Pinpoint the cell where the given text exists, returning its [x, y] midpoint coordinate. 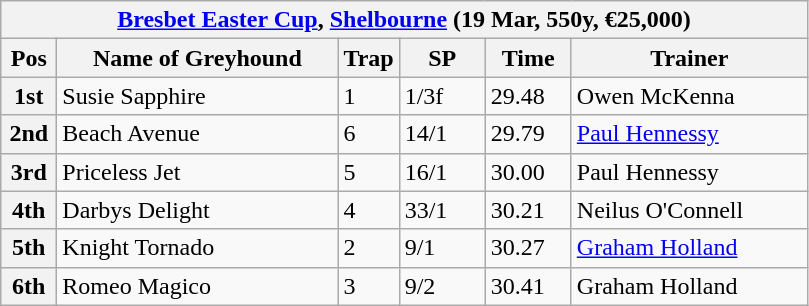
2 [368, 248]
14/1 [442, 134]
2nd [29, 134]
29.48 [528, 96]
Priceless Jet [198, 172]
Owen McKenna [689, 96]
3 [368, 286]
9/2 [442, 286]
Pos [29, 58]
Name of Greyhound [198, 58]
Beach Avenue [198, 134]
30.41 [528, 286]
Darbys Delight [198, 210]
29.79 [528, 134]
5th [29, 248]
6 [368, 134]
30.27 [528, 248]
Time [528, 58]
9/1 [442, 248]
Trap [368, 58]
SP [442, 58]
1 [368, 96]
3rd [29, 172]
Neilus O'Connell [689, 210]
Knight Tornado [198, 248]
30.21 [528, 210]
4th [29, 210]
1st [29, 96]
33/1 [442, 210]
6th [29, 286]
30.00 [528, 172]
Bresbet Easter Cup, Shelbourne (19 Mar, 550y, €25,000) [404, 20]
1/3f [442, 96]
Susie Sapphire [198, 96]
16/1 [442, 172]
Romeo Magico [198, 286]
4 [368, 210]
Trainer [689, 58]
5 [368, 172]
